Return the (x, y) coordinate for the center point of the cell that contains the specified text.  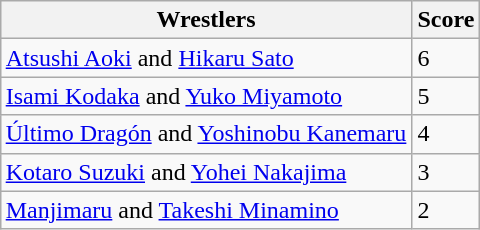
6 (446, 58)
4 (446, 134)
Score (446, 20)
Kotaro Suzuki and Yohei Nakajima (206, 172)
Isami Kodaka and Yuko Miyamoto (206, 96)
2 (446, 210)
3 (446, 172)
Manjimaru and Takeshi Minamino (206, 210)
Wrestlers (206, 20)
Último Dragón and Yoshinobu Kanemaru (206, 134)
Atsushi Aoki and Hikaru Sato (206, 58)
5 (446, 96)
